Locate the cell with the specified text and output its (X, Y) center coordinate. 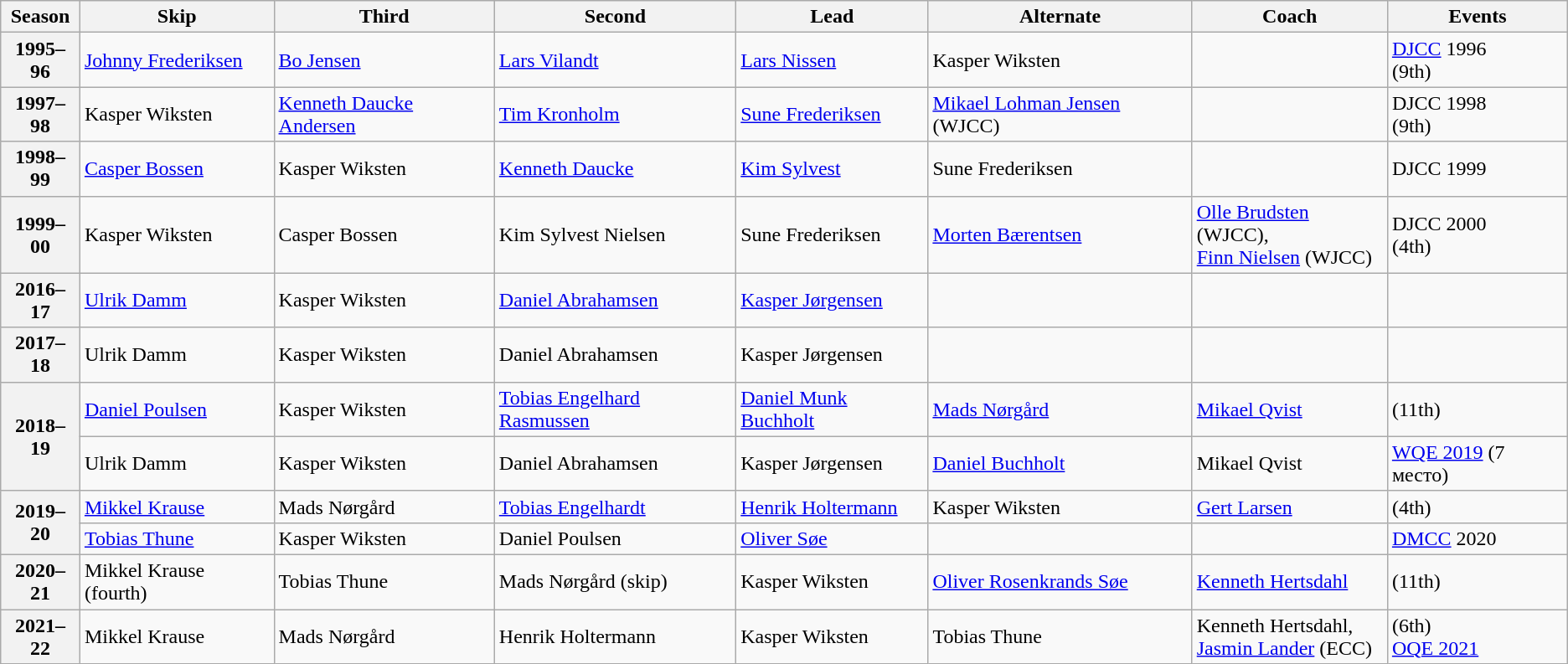
1995–96 (40, 60)
Alternate (1060, 17)
1998–99 (40, 169)
Oliver Søe (833, 538)
Johnny Frederiksen (177, 60)
2021–22 (40, 636)
WQE 2019 (7 место) (1478, 464)
Mikkel Krause (fourth) (177, 581)
Kenneth Daucke (615, 169)
DJCC 1999 (1478, 169)
2018–19 (40, 436)
DJCC 1996 (9th) (1478, 60)
2020–21 (40, 581)
Lars Vilandt (615, 60)
Third (384, 17)
DMCC 2020 (1478, 538)
Lead (833, 17)
Coach (1290, 17)
1997–98 (40, 114)
Oliver Rosenkrands Søe (1060, 581)
Skip (177, 17)
Season (40, 17)
Events (1478, 17)
Tim Kronholm (615, 114)
Kenneth Hertsdahl,Jasmin Lander (ECC) (1290, 636)
2016–17 (40, 300)
Tobias Engelhard Rasmussen (615, 409)
1999–00 (40, 234)
Tobias Engelhardt (615, 507)
Daniel Buchholt (1060, 464)
Gert Larsen (1290, 507)
Mikael Lohman Jensen (WJCC) (1060, 114)
Second (615, 17)
Daniel Munk Buchholt (833, 409)
(4th) (1478, 507)
Kenneth Daucke Andersen (384, 114)
Mads Nørgård (skip) (615, 581)
DJCC 2000 (4th) (1478, 234)
Kenneth Hertsdahl (1290, 581)
Kim Sylvest Nielsen (615, 234)
Olle Brudsten (WJCC),Finn Nielsen (WJCC) (1290, 234)
DJCC 1998 (9th) (1478, 114)
Morten Bærentsen (1060, 234)
2017–18 (40, 355)
Bo Jensen (384, 60)
(6th)OQE 2021 (1478, 636)
Kim Sylvest (833, 169)
Lars Nissen (833, 60)
2019–20 (40, 522)
